From the cell containing the given text, extract its center point as (x, y) coordinate. 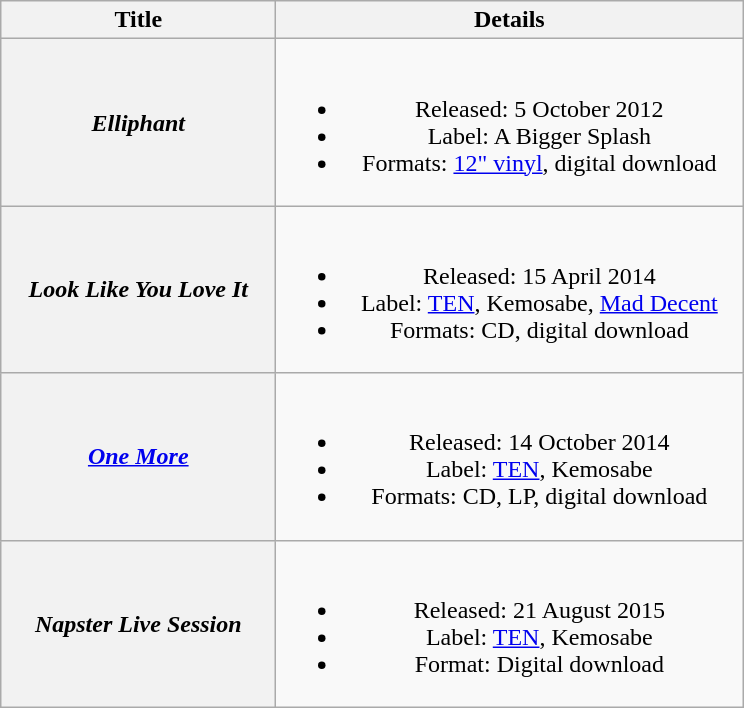
Details (510, 20)
Released: 14 October 2014Label: TEN, KemosabeFormats: CD, LP, digital download (510, 456)
Released: 5 October 2012Label: A Bigger SplashFormats: 12" vinyl, digital download (510, 122)
Released: 15 April 2014Label: TEN, Kemosabe, Mad DecentFormats: CD, digital download (510, 290)
Look Like You Love It (138, 290)
Elliphant (138, 122)
Title (138, 20)
One More (138, 456)
Released: 21 August 2015Label: TEN, KemosabeFormat: Digital download (510, 624)
Napster Live Session (138, 624)
